Return the (x, y) coordinate for the center point of the cell that contains the specified text.  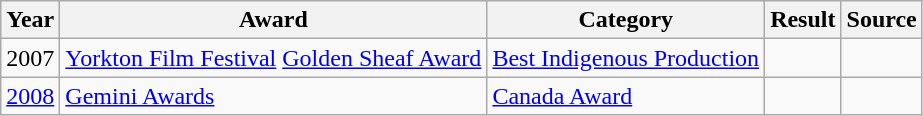
Year (30, 20)
Best Indigenous Production (626, 58)
Source (882, 20)
Canada Award (626, 96)
Category (626, 20)
Gemini Awards (274, 96)
Yorkton Film Festival Golden Sheaf Award (274, 58)
2007 (30, 58)
2008 (30, 96)
Result (803, 20)
Award (274, 20)
